Extract the (X, Y) coordinate from the center of the cell holding the provided text.  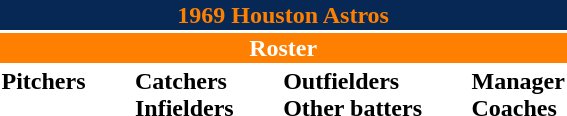
1969 Houston Astros (283, 15)
Roster (283, 48)
